Locate the cell with the specified text and output its (X, Y) center coordinate. 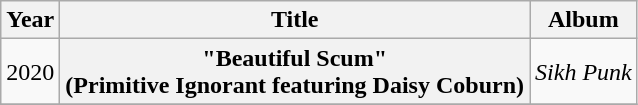
"Beautiful Scum"(Primitive Ignorant featuring Daisy Coburn) (295, 72)
Year (30, 20)
Title (295, 20)
2020 (30, 72)
Sikh Punk (584, 72)
Album (584, 20)
